Extract the [X, Y] coordinate from the center of the cell holding the provided text.  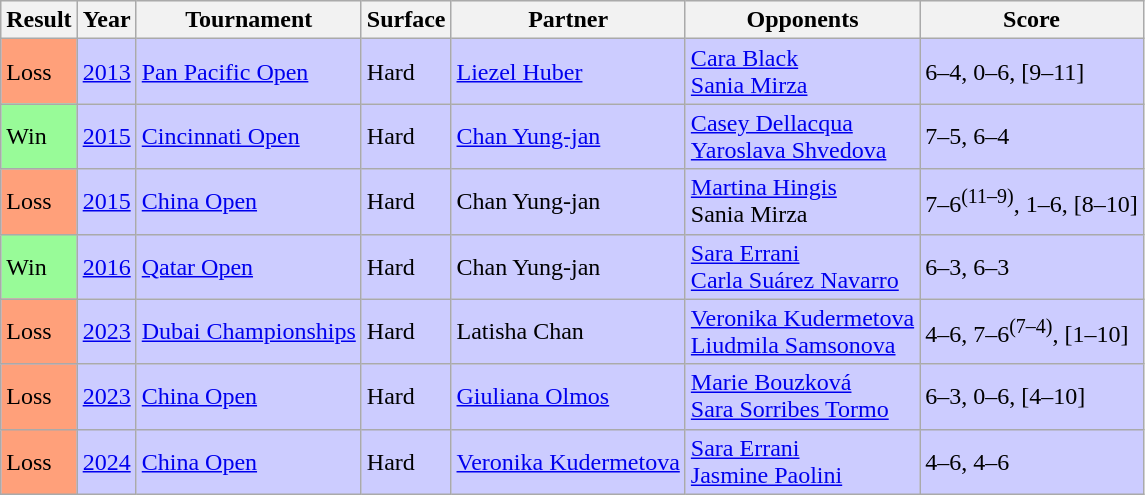
Cara Black Sania Mirza [802, 72]
Casey Dellacqua Yaroslava Shvedova [802, 136]
Dubai Championships [248, 332]
Surface [406, 20]
7–6(11–9), 1–6, [8–10] [1032, 202]
Liezel Huber [568, 72]
Score [1032, 20]
6–3, 0–6, [4–10] [1032, 396]
Tournament [248, 20]
6–3, 6–3 [1032, 266]
6–4, 0–6, [9–11] [1032, 72]
2013 [106, 72]
Sara Errani Carla Suárez Navarro [802, 266]
Latisha Chan [568, 332]
4–6, 7–6(7–4), [1–10] [1032, 332]
Year [106, 20]
Result [39, 20]
Giuliana Olmos [568, 396]
Partner [568, 20]
Pan Pacific Open [248, 72]
Cincinnati Open [248, 136]
Martina Hingis Sania Mirza [802, 202]
Marie Bouzková Sara Sorribes Tormo [802, 396]
Veronika Kudermetova [568, 462]
2024 [106, 462]
Veronika Kudermetova Liudmila Samsonova [802, 332]
Sara Errani Jasmine Paolini [802, 462]
4–6, 4–6 [1032, 462]
7–5, 6–4 [1032, 136]
Opponents [802, 20]
Qatar Open [248, 266]
2016 [106, 266]
